Extract the (X, Y) coordinate from the center of the cell holding the provided text.  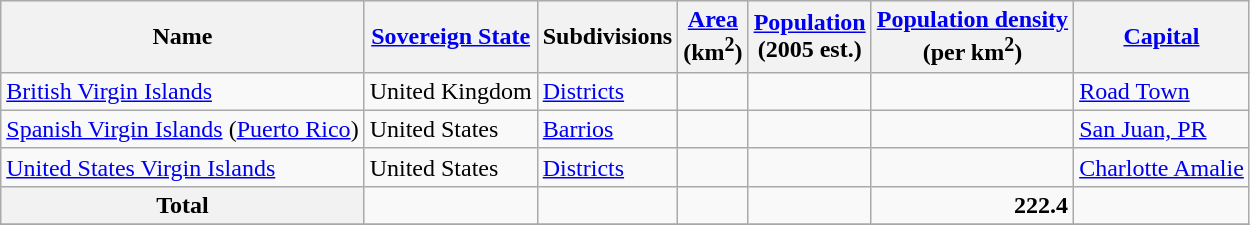
222.4 (972, 205)
Sovereign State (450, 37)
Total (182, 205)
Population(2005 est.) (810, 37)
Area(km2) (713, 37)
Spanish Virgin Islands (Puerto Rico) (182, 129)
Capital (1162, 37)
United Kingdom (450, 91)
Road Town (1162, 91)
Subdivisions (607, 37)
British Virgin Islands (182, 91)
Population density(per km2) (972, 37)
Name (182, 37)
Charlotte Amalie (1162, 167)
Barrios (607, 129)
San Juan, PR (1162, 129)
United States Virgin Islands (182, 167)
